Extract the [X, Y] coordinate from the center of the cell holding the provided text.  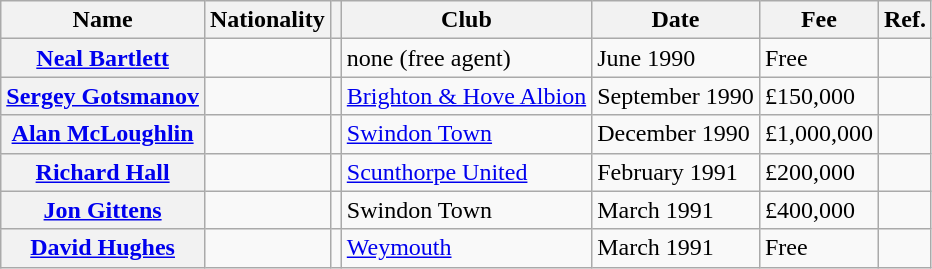
Fee [818, 20]
Brighton & Hove Albion [466, 96]
Richard Hall [103, 172]
September 1990 [676, 96]
Sergey Gotsmanov [103, 96]
David Hughes [103, 248]
Club [466, 20]
£400,000 [818, 210]
none (free agent) [466, 58]
Alan McLoughlin [103, 134]
June 1990 [676, 58]
Date [676, 20]
£1,000,000 [818, 134]
Nationality [267, 20]
£150,000 [818, 96]
Neal Bartlett [103, 58]
Weymouth [466, 248]
Jon Gittens [103, 210]
Ref. [904, 20]
£200,000 [818, 172]
Scunthorpe United [466, 172]
Name [103, 20]
February 1991 [676, 172]
December 1990 [676, 134]
